Capture the cell that displays the provided text and extract its (x, y) central coordinate. 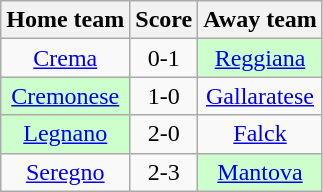
Away team (260, 20)
Reggiana (260, 58)
Crema (66, 58)
Falck (260, 134)
Home team (66, 20)
Seregno (66, 172)
2-0 (164, 134)
1-0 (164, 96)
Legnano (66, 134)
Cremonese (66, 96)
0-1 (164, 58)
Mantova (260, 172)
Score (164, 20)
Gallaratese (260, 96)
2-3 (164, 172)
